Capture the cell that displays the provided text and extract its [X, Y] central coordinate. 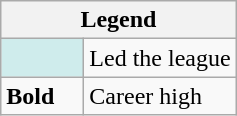
Led the league [160, 58]
Career high [160, 96]
Legend [118, 20]
Bold [42, 96]
